Pinpoint the cell where the given text exists, returning its (X, Y) midpoint coordinate. 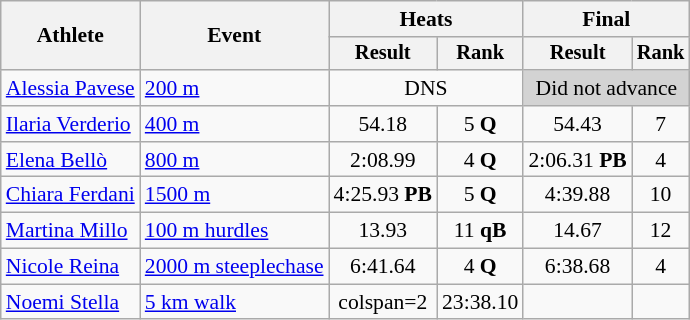
Noemi Stella (70, 302)
54.43 (577, 124)
800 m (234, 160)
Event (234, 36)
Nicole Reina (70, 267)
100 m hurdles (234, 231)
Heats (426, 19)
Martina Millo (70, 231)
200 m (234, 88)
14.67 (577, 231)
4:25.93 PB (383, 195)
12 (661, 231)
DNS (426, 88)
4:39.88 (577, 195)
2:08.99 (383, 160)
6:41.64 (383, 267)
54.18 (383, 124)
400 m (234, 124)
Athlete (70, 36)
Final (606, 19)
Chiara Ferdani (70, 195)
13.93 (383, 231)
Elena Bellò (70, 160)
5 km walk (234, 302)
colspan=2 (383, 302)
10 (661, 195)
Did not advance (606, 88)
23:38.10 (480, 302)
6:38.68 (577, 267)
Alessia Pavese (70, 88)
1500 m (234, 195)
11 qB (480, 231)
2000 m steeplechase (234, 267)
Ilaria Verderio (70, 124)
2:06.31 PB (577, 160)
7 (661, 124)
